For the text-containing cell, return its midpoint in (x, y) coordinate format. 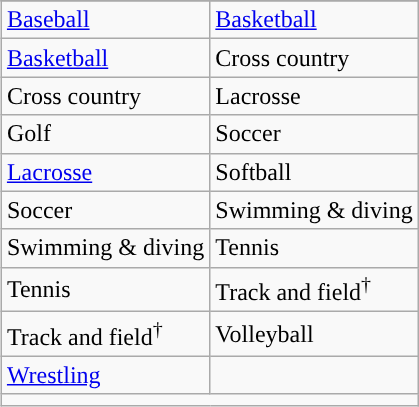
Volleyball (314, 334)
Baseball (105, 20)
Wrestling (105, 375)
Softball (314, 172)
Golf (105, 134)
